Determine the [X, Y] coordinate at the center of the cell enclosing the given text.  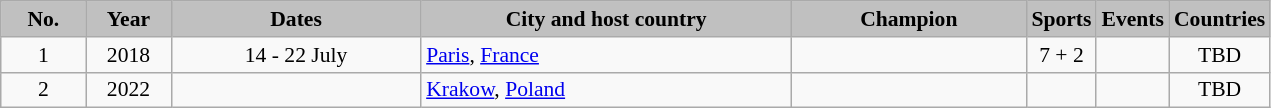
14 - 22 July [296, 55]
2018 [128, 55]
Krakow, Poland [606, 90]
Events [1132, 19]
Champion [908, 19]
1 [44, 55]
Sports [1061, 19]
Dates [296, 19]
2022 [128, 90]
City and host country [606, 19]
No. [44, 19]
Paris, France [606, 55]
2 [44, 90]
7 + 2 [1061, 55]
Countries [1220, 19]
Year [128, 19]
